From the cell containing the given text, extract its center point as (X, Y) coordinate. 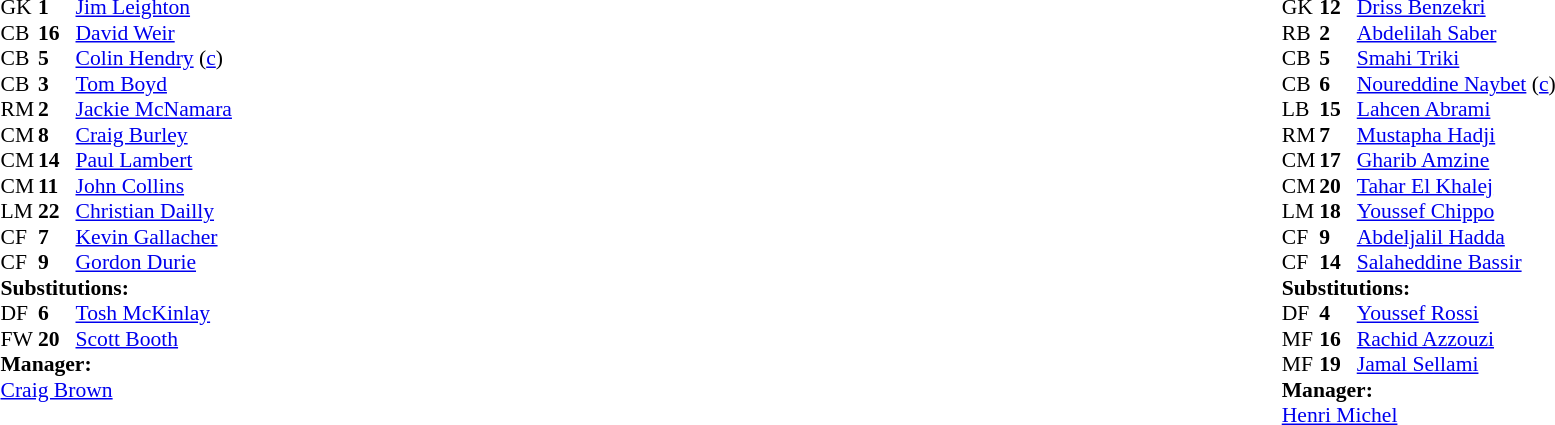
Tosh McKinlay (154, 313)
Gordon Durie (154, 263)
LB (1301, 109)
8 (57, 135)
Tom Boyd (154, 84)
RB (1301, 33)
Colin Hendry (c) (154, 59)
19 (1338, 365)
Paul Lambert (154, 161)
4 (1338, 313)
John Collins (154, 186)
Christian Dailly (154, 211)
15 (1338, 109)
17 (1338, 161)
3 (57, 84)
Kevin Gallacher (154, 237)
David Weir (154, 33)
22 (57, 211)
Craig Burley (154, 135)
Jackie McNamara (154, 109)
Scott Booth (154, 339)
18 (1338, 211)
Craig Brown (116, 390)
Manager: (116, 365)
FW (19, 339)
11 (57, 186)
Substitutions: (116, 288)
